Detect which cell encompasses the target text, then output its (x, y) center coordinate. 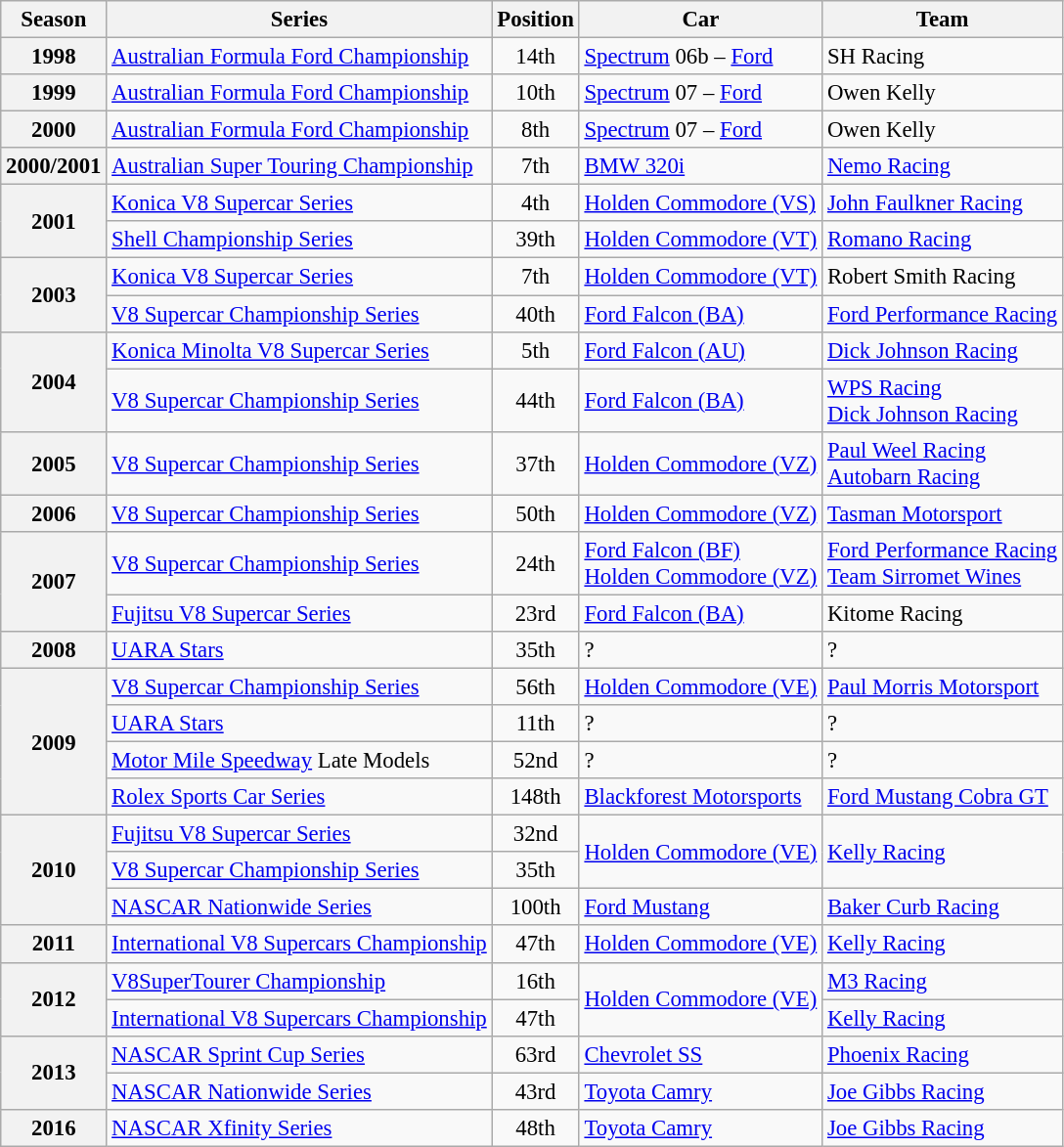
2000/2001 (54, 166)
5th (536, 350)
Paul Morris Motorsport (943, 686)
Blackforest Motorsports (700, 797)
Holden Commodore (VS) (700, 203)
40th (536, 314)
63rd (536, 1054)
Position (536, 20)
Dick Johnson Racing (943, 350)
4th (536, 203)
Ford Mustang Cobra GT (943, 797)
48th (536, 1128)
11th (536, 724)
Ford Falcon (BF)Holden Commodore (VZ) (700, 563)
2016 (54, 1128)
32nd (536, 834)
24th (536, 563)
8th (536, 130)
Rolex Sports Car Series (299, 797)
2001 (54, 221)
Phoenix Racing (943, 1054)
NASCAR Sprint Cup Series (299, 1054)
Ford Performance RacingTeam Sirromet Wines (943, 563)
1998 (54, 57)
39th (536, 240)
M3 Racing (943, 981)
2008 (54, 650)
2012 (54, 999)
Australian Super Touring Championship (299, 166)
14th (536, 57)
John Faulkner Racing (943, 203)
2010 (54, 870)
148th (536, 797)
Car (700, 20)
Robert Smith Racing (943, 277)
SH Racing (943, 57)
Konica Minolta V8 Supercar Series (299, 350)
Ford Mustang (700, 907)
16th (536, 981)
V8SuperTourer Championship (299, 981)
2011 (54, 945)
WPS RacingDick Johnson Racing (943, 401)
Kitome Racing (943, 613)
10th (536, 93)
Ford Falcon (AU) (700, 350)
Nemo Racing (943, 166)
50th (536, 513)
52nd (536, 761)
2006 (54, 513)
Motor Mile Speedway Late Models (299, 761)
23rd (536, 613)
Romano Racing (943, 240)
Team (943, 20)
Spectrum 06b – Ford (700, 57)
100th (536, 907)
Paul Weel RacingAutobarn Racing (943, 463)
44th (536, 401)
Shell Championship Series (299, 240)
56th (536, 686)
Season (54, 20)
37th (536, 463)
2003 (54, 295)
2013 (54, 1072)
Chevrolet SS (700, 1054)
2009 (54, 741)
2007 (54, 582)
2000 (54, 130)
Baker Curb Racing (943, 907)
2004 (54, 381)
2005 (54, 463)
Ford Performance Racing (943, 314)
NASCAR Xfinity Series (299, 1128)
BMW 320i (700, 166)
Series (299, 20)
43rd (536, 1091)
Tasman Motorsport (943, 513)
1999 (54, 93)
